Find where the given text appears and provide that cell's center as (x, y) coordinate. 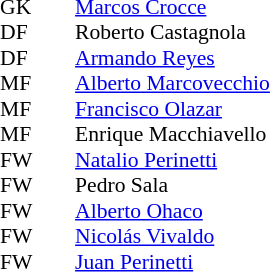
Roberto Castagnola (172, 33)
Enrique Macchiavello (172, 135)
Armando Reyes (172, 58)
Nicolás Vivaldo (172, 237)
Francisco Olazar (172, 109)
Pedro Sala (172, 185)
Alberto Marcovecchio (172, 83)
Natalio Perinetti (172, 160)
Alberto Ohaco (172, 211)
